Determine the (X, Y) coordinate at the center of the cell enclosing the given text.  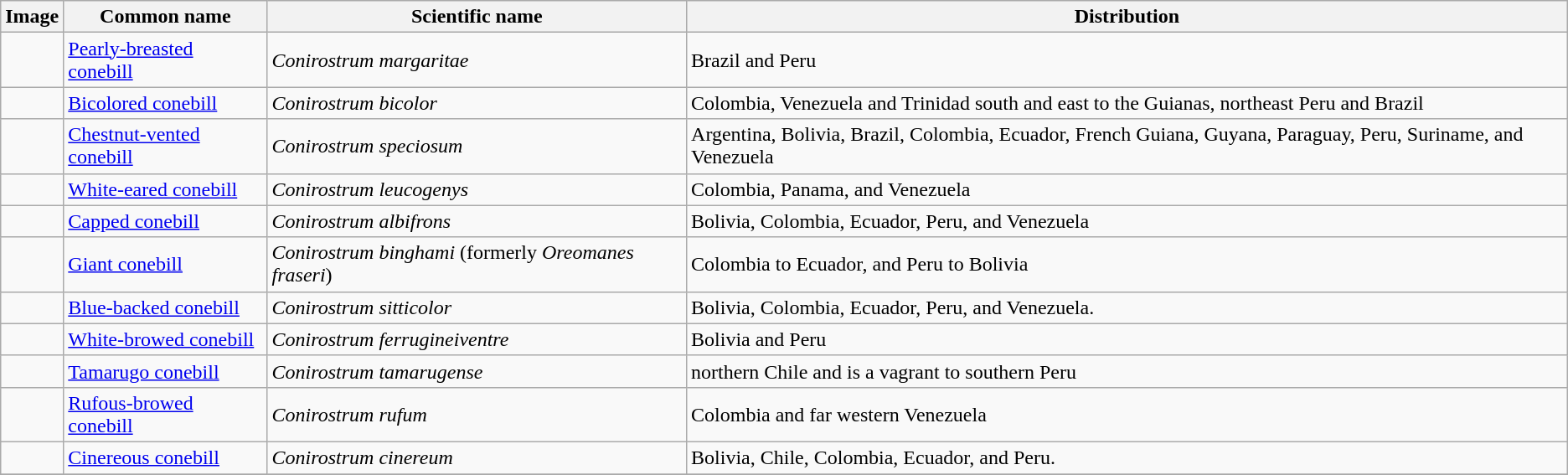
Conirostrum speciosum (477, 146)
Colombia and far western Venezuela (1127, 414)
Brazil and Peru (1127, 60)
Pearly-breasted conebill (166, 60)
Colombia to Ecuador, and Peru to Bolivia (1127, 265)
Blue-backed conebill (166, 307)
Conirostrum sitticolor (477, 307)
Conirostrum albifrons (477, 221)
Bolivia, Colombia, Ecuador, Peru, and Venezuela. (1127, 307)
Colombia, Venezuela and Trinidad south and east to the Guianas, northeast Peru and Brazil (1127, 103)
Conirostrum tamarugense (477, 371)
Rufous-browed conebill (166, 414)
Conirostrum binghami (formerly Oreomanes fraseri) (477, 265)
Cinereous conebill (166, 457)
Conirostrum bicolor (477, 103)
Image (32, 17)
northern Chile and is a vagrant to southern Peru (1127, 371)
Bolivia, Chile, Colombia, Ecuador, and Peru. (1127, 457)
Distribution (1127, 17)
Bolivia and Peru (1127, 339)
Bicolored conebill (166, 103)
Conirostrum margaritae (477, 60)
Capped conebill (166, 221)
Common name (166, 17)
White-eared conebill (166, 189)
Giant conebill (166, 265)
Bolivia, Colombia, Ecuador, Peru, and Venezuela (1127, 221)
Conirostrum leucogenys (477, 189)
Chestnut-vented conebill (166, 146)
Argentina, Bolivia, Brazil, Colombia, Ecuador, French Guiana, Guyana, Paraguay, Peru, Suriname, and Venezuela (1127, 146)
Scientific name (477, 17)
White-browed conebill (166, 339)
Conirostrum ferrugineiventre (477, 339)
Conirostrum cinereum (477, 457)
Conirostrum rufum (477, 414)
Colombia, Panama, and Venezuela (1127, 189)
Tamarugo conebill (166, 371)
